Extract the [x, y] coordinate from the center of the cell holding the provided text.  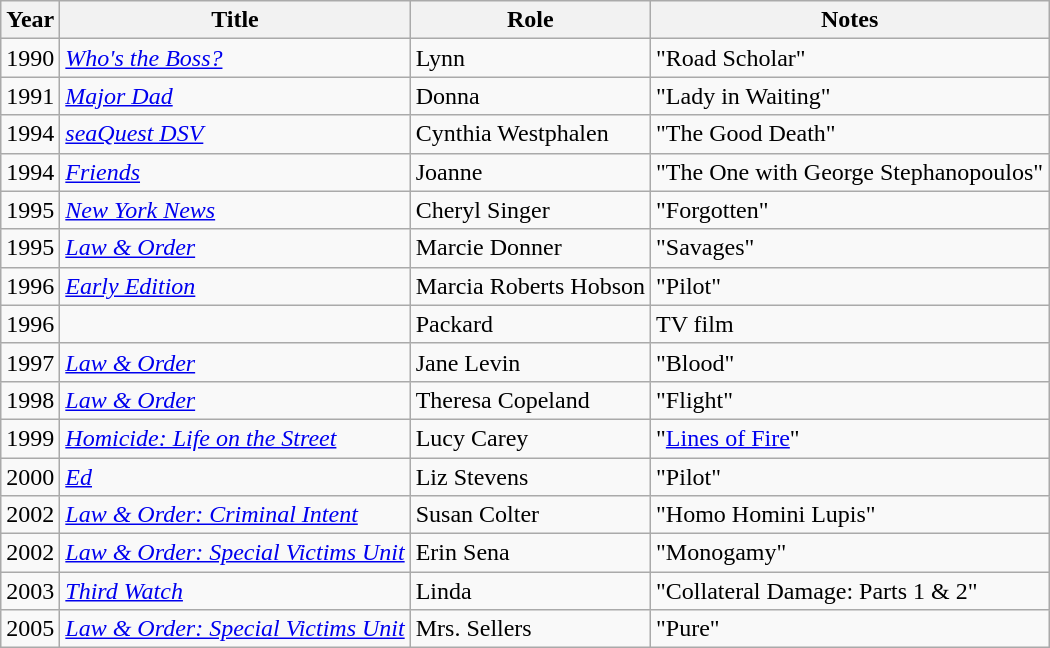
"Lines of Fire" [850, 438]
"Monogamy" [850, 553]
1998 [30, 400]
"Collateral Damage: Parts 1 & 2" [850, 591]
Marcia Roberts Hobson [530, 286]
Friends [235, 172]
1997 [30, 362]
Lynn [530, 58]
Who's the Boss? [235, 58]
Law & Order: Criminal Intent [235, 515]
Erin Sena [530, 553]
"Savages" [850, 248]
Packard [530, 324]
Linda [530, 591]
"Road Scholar" [850, 58]
Notes [850, 20]
Title [235, 20]
Homicide: Life on the Street [235, 438]
"Lady in Waiting" [850, 96]
Marcie Donner [530, 248]
"Flight" [850, 400]
Lucy Carey [530, 438]
Joanne [530, 172]
2000 [30, 477]
New York News [235, 210]
Susan Colter [530, 515]
Jane Levin [530, 362]
Donna [530, 96]
1999 [30, 438]
Role [530, 20]
Major Dad [235, 96]
"Blood" [850, 362]
Early Edition [235, 286]
Mrs. Sellers [530, 629]
"Pure" [850, 629]
seaQuest DSV [235, 134]
Cynthia Westphalen [530, 134]
Year [30, 20]
2003 [30, 591]
"The Good Death" [850, 134]
Ed [235, 477]
1990 [30, 58]
Liz Stevens [530, 477]
Cheryl Singer [530, 210]
"The One with George Stephanopoulos" [850, 172]
TV film [850, 324]
"Forgotten" [850, 210]
2005 [30, 629]
"Homo Homini Lupis" [850, 515]
Theresa Copeland [530, 400]
1991 [30, 96]
Third Watch [235, 591]
